Extract the (X, Y) coordinate from the center of the cell holding the provided text.  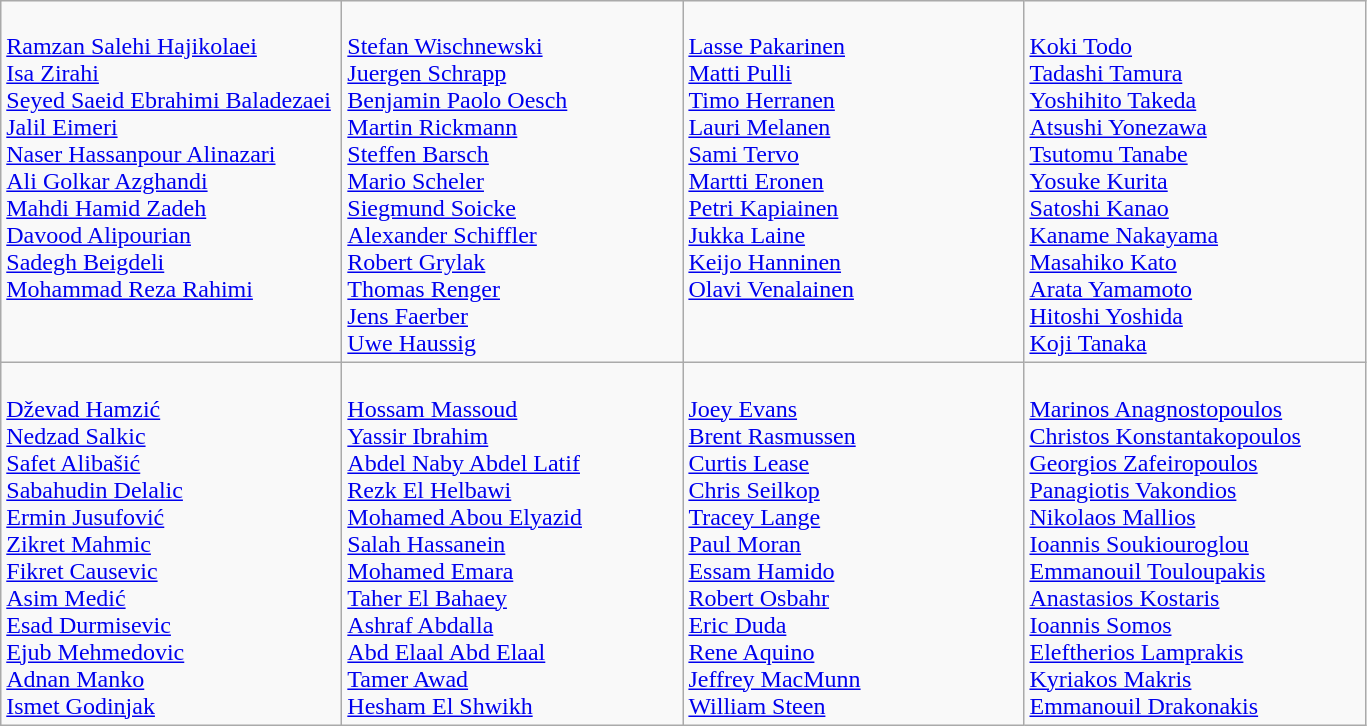
Joey EvansBrent RasmussenCurtis LeaseChris SeilkopTracey LangePaul MoranEssam HamidoRobert OsbahrEric DudaRene AquinoJeffrey MacMunnWilliam Steen (854, 544)
Lasse PakarinenMatti PulliTimo HerranenLauri MelanenSami TervoMartti EronenPetri KapiainenJukka LaineKeijo HanninenOlavi Venalainen (854, 182)
